For the text-containing cell, return its midpoint in (X, Y) coordinate format. 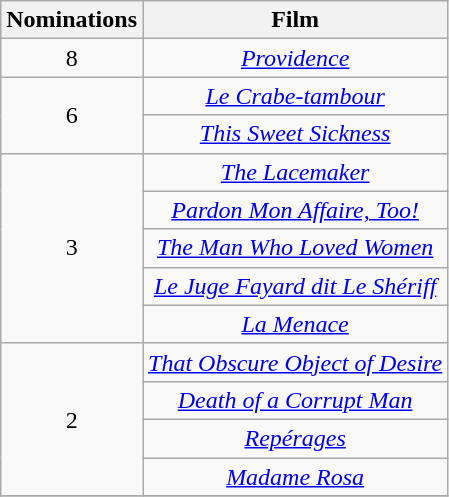
Film (294, 20)
Madame Rosa (294, 477)
8 (72, 58)
Le Juge Fayard dit Le Shériff (294, 286)
Le Crabe-tambour (294, 96)
That Obscure Object of Desire (294, 362)
The Lacemaker (294, 172)
Providence (294, 58)
This Sweet Sickness (294, 134)
2 (72, 419)
3 (72, 248)
Nominations (72, 20)
6 (72, 115)
Death of a Corrupt Man (294, 400)
Pardon Mon Affaire, Too! (294, 210)
Repérages (294, 438)
The Man Who Loved Women (294, 248)
La Menace (294, 324)
